Extract the (x, y) coordinate from the center of the cell holding the provided text.  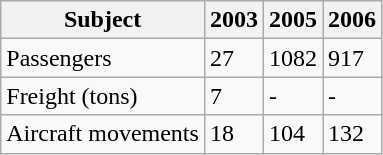
917 (352, 58)
1082 (292, 58)
Aircraft movements (103, 134)
18 (234, 134)
7 (234, 96)
Freight (tons) (103, 96)
Passengers (103, 58)
2005 (292, 20)
104 (292, 134)
27 (234, 58)
2006 (352, 20)
132 (352, 134)
Subject (103, 20)
2003 (234, 20)
